Scan for the cell matching the given text and deliver its [X, Y] coordinate at center. 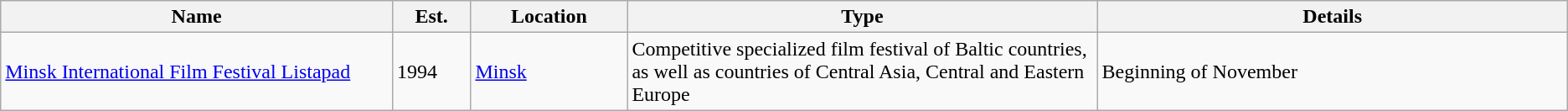
Minsk International Film Festival Listapad [197, 71]
Location [549, 17]
1994 [431, 71]
Beginning of November [1332, 71]
Type [863, 17]
Est. [431, 17]
Minsk [549, 71]
Name [197, 17]
Details [1332, 17]
Competitive specialized film festival of Baltic countries, as well as countries of Central Asia, Central and Eastern Europe [863, 71]
